Return the (X, Y) coordinate for the center point of the cell that contains the specified text.  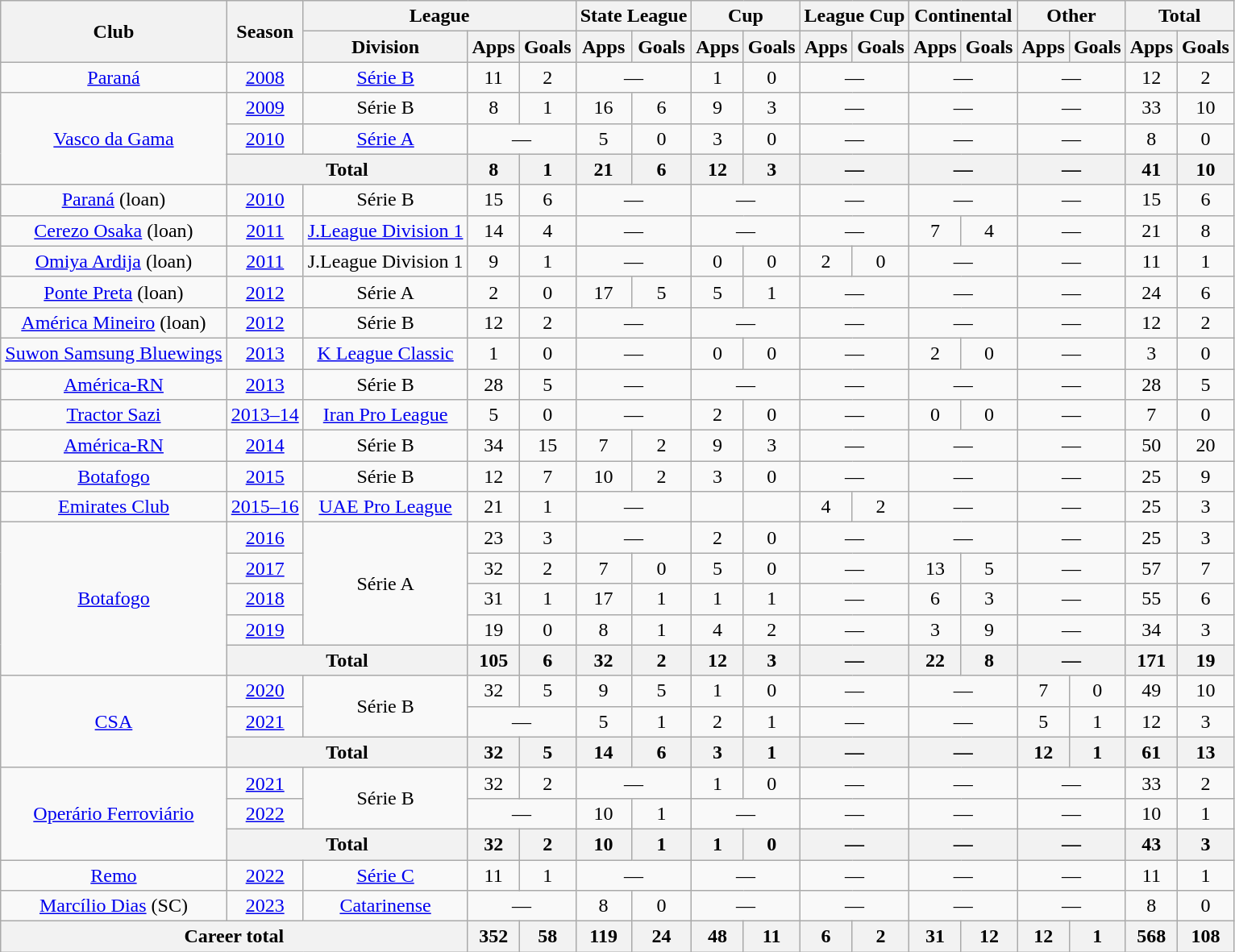
22 (935, 660)
171 (1151, 660)
League Cup (855, 16)
América Mineiro (loan) (114, 322)
568 (1151, 937)
2014 (264, 446)
Other (1071, 16)
Série C (385, 875)
CSA (114, 721)
20 (1206, 446)
49 (1151, 691)
23 (493, 538)
2015 (264, 476)
Club (114, 31)
Cerezo Osaka (loan) (114, 231)
K League Classic (385, 353)
2017 (264, 568)
Cup (746, 16)
Season (264, 31)
Tractor Sazi (114, 415)
41 (1151, 169)
League (439, 16)
Continental (963, 16)
Vasco da Gama (114, 139)
2018 (264, 599)
Marcílio Dias (SC) (114, 906)
119 (603, 937)
2023 (264, 906)
16 (603, 108)
Operário Ferroviário (114, 813)
Division (385, 47)
61 (1151, 752)
2016 (264, 538)
State League (634, 16)
108 (1206, 937)
Iran Pro League (385, 415)
Paraná (114, 77)
2020 (264, 691)
2009 (264, 108)
43 (1151, 844)
Omiya Ardija (loan) (114, 261)
Suwon Samsung Bluewings (114, 353)
Remo (114, 875)
Catarinense (385, 906)
Ponte Preta (loan) (114, 292)
Career total (234, 937)
58 (547, 937)
50 (1151, 446)
2015–16 (264, 507)
2008 (264, 77)
2019 (264, 630)
Paraná (loan) (114, 200)
57 (1151, 568)
352 (493, 937)
Emirates Club (114, 507)
48 (717, 937)
55 (1151, 599)
UAE Pro League (385, 507)
105 (493, 660)
2013–14 (264, 415)
